Locate the cell with the specified text and output its [x, y] center coordinate. 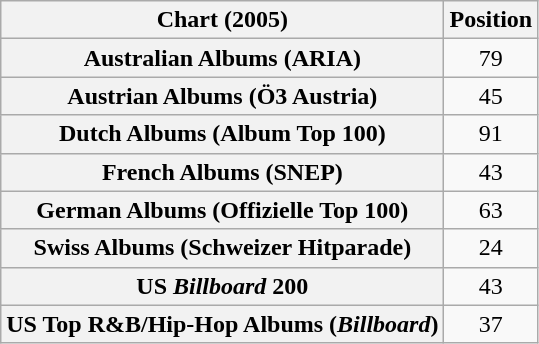
37 [491, 324]
French Albums (SNEP) [222, 172]
24 [491, 248]
US Top R&B/Hip-Hop Albums (Billboard) [222, 324]
91 [491, 134]
German Albums (Offizielle Top 100) [222, 210]
Swiss Albums (Schweizer Hitparade) [222, 248]
Dutch Albums (Album Top 100) [222, 134]
Position [491, 20]
63 [491, 210]
Chart (2005) [222, 20]
Australian Albums (ARIA) [222, 58]
79 [491, 58]
Austrian Albums (Ö3 Austria) [222, 96]
45 [491, 96]
US Billboard 200 [222, 286]
